From the cell containing the given text, extract its center point as [x, y] coordinate. 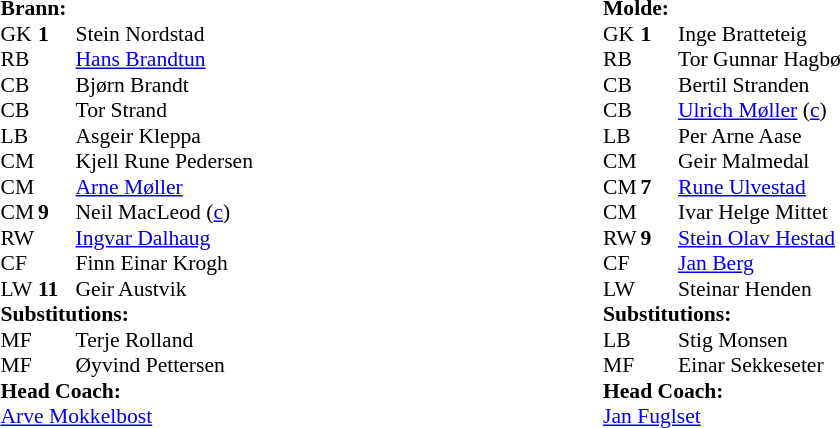
Neil MacLeod (c) [164, 213]
Finn Einar Krogh [164, 263]
11 [57, 289]
Stein Nordstad [164, 34]
Head Coach: [127, 391]
Substitutions: [127, 315]
Bjørn Brandt [164, 85]
Tor Strand [164, 111]
Arne Møller [164, 187]
Ingvar Dalhaug [164, 238]
Kjell Rune Pedersen [164, 161]
Geir Austvik [164, 289]
Asgeir Kleppa [164, 136]
7 [659, 187]
Terje Rolland [164, 340]
Hans Brandtun [164, 59]
Øyvind Pettersen [164, 365]
